Return the [X, Y] coordinate for the center point of the cell that contains the specified text.  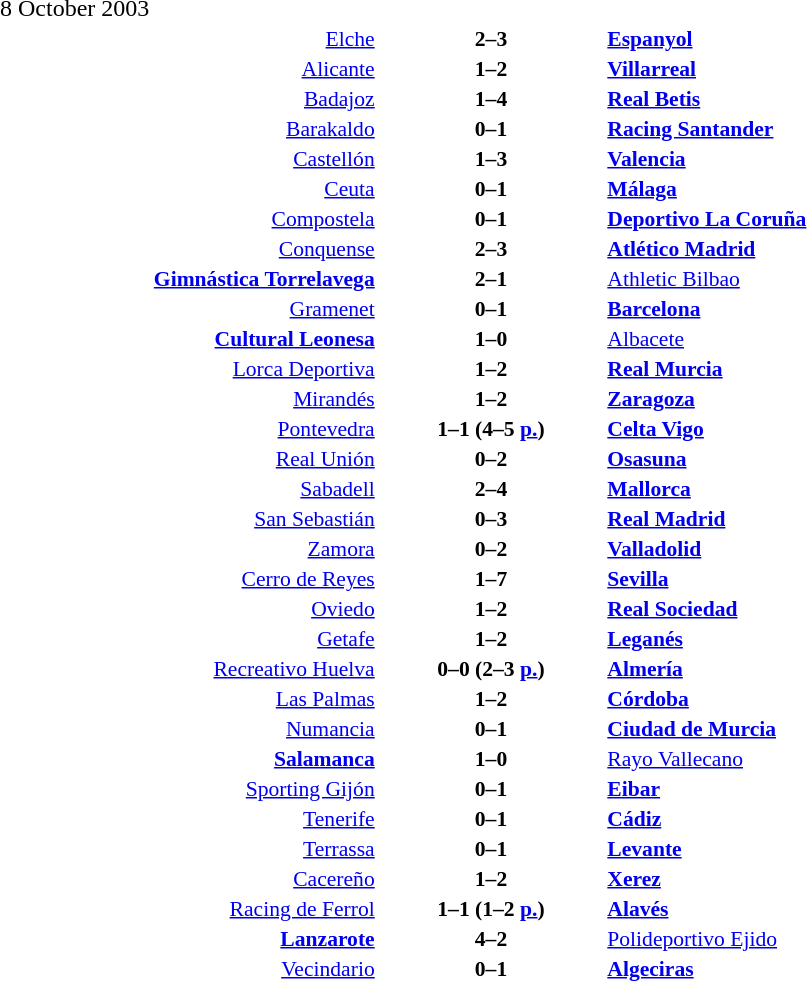
1–4 [492, 98]
1–7 [492, 578]
0–0 (2–3 p.) [492, 668]
2–4 [492, 488]
1–1 (1–2 p.) [492, 908]
0–3 [492, 518]
1–1 (4–5 p.) [492, 428]
2–1 [492, 278]
4–2 [492, 938]
1–3 [492, 158]
